Provide the [x, y] coordinate of the cell's center where the given text is located.  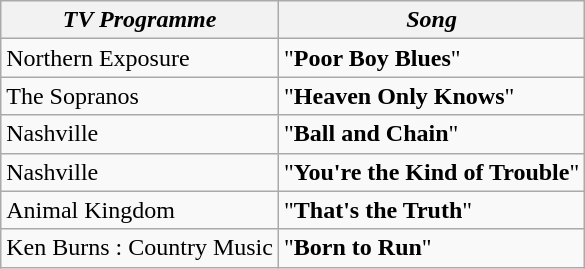
"That's the Truth" [431, 210]
"Ball and Chain" [431, 134]
Northern Exposure [140, 58]
Song [431, 20]
"Born to Run" [431, 248]
"Heaven Only Knows" [431, 96]
"You're the Kind of Trouble" [431, 172]
"Poor Boy Blues" [431, 58]
Ken Burns : Country Music [140, 248]
Animal Kingdom [140, 210]
The Sopranos [140, 96]
TV Programme [140, 20]
